Detect which cell encompasses the target text, then output its (x, y) center coordinate. 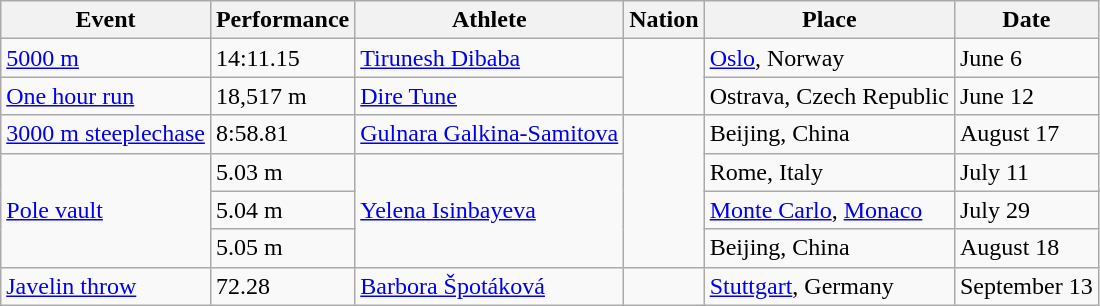
5.04 m (282, 210)
5.05 m (282, 248)
Rome, Italy (829, 172)
8:58.81 (282, 134)
Stuttgart, Germany (829, 286)
Monte Carlo, Monaco (829, 210)
July 11 (1026, 172)
Tirunesh Dibaba (490, 58)
Yelena Isinbayeva (490, 210)
Performance (282, 20)
5000 m (106, 58)
Place (829, 20)
18,517 m (282, 96)
June 6 (1026, 58)
September 13 (1026, 286)
Dire Tune (490, 96)
Ostrava, Czech Republic (829, 96)
Event (106, 20)
Nation (664, 20)
August 18 (1026, 248)
Javelin throw (106, 286)
72.28 (282, 286)
Athlete (490, 20)
Pole vault (106, 210)
Barbora Špotáková (490, 286)
Oslo, Norway (829, 58)
14:11.15 (282, 58)
June 12 (1026, 96)
5.03 m (282, 172)
One hour run (106, 96)
July 29 (1026, 210)
August 17 (1026, 134)
Gulnara Galkina-Samitova (490, 134)
3000 m steeplechase (106, 134)
Date (1026, 20)
